Identify which cell holds the provided text, then report its (x, y) central coordinate. 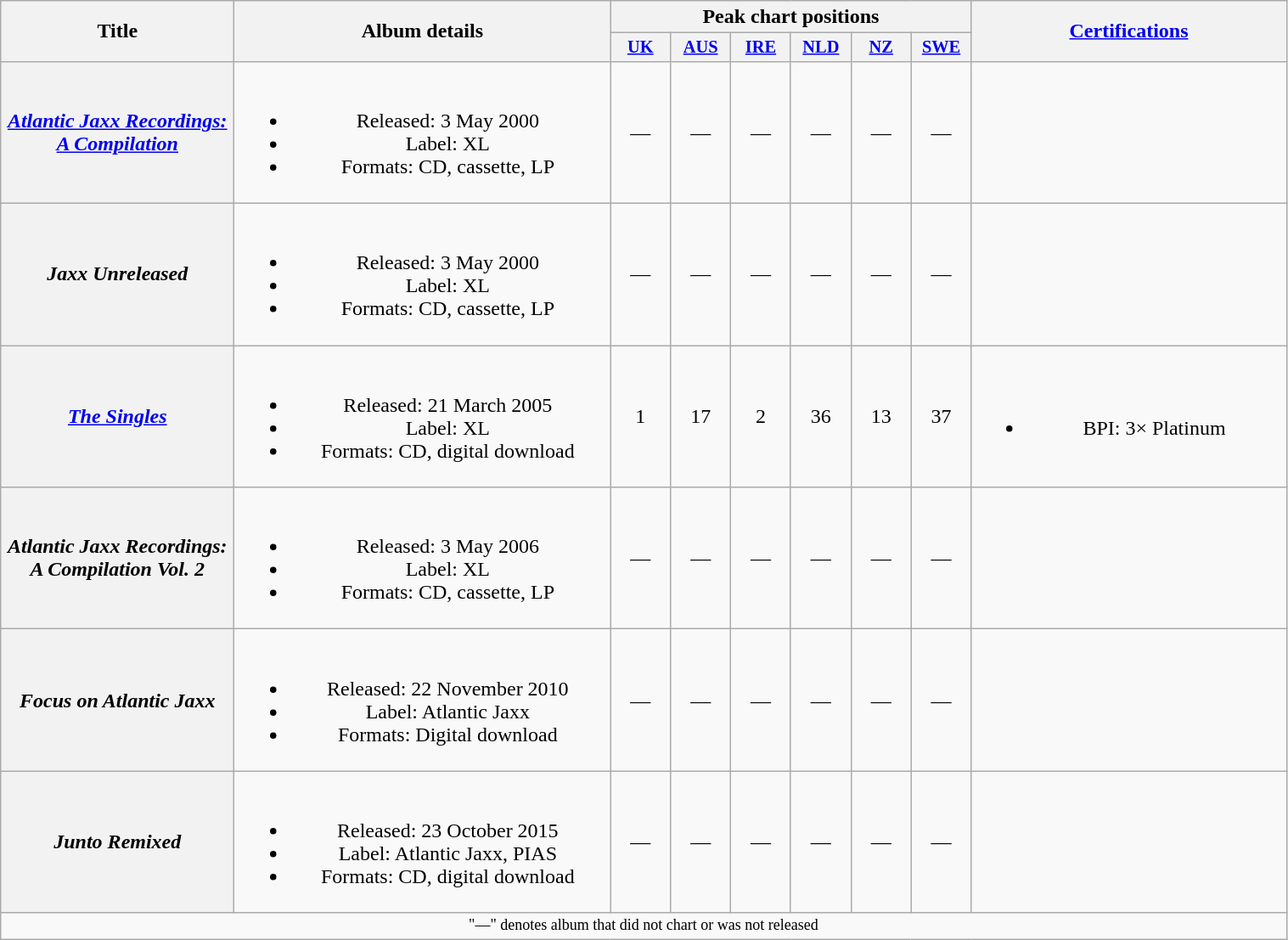
Atlantic Jaxx Recordings: A Compilation Vol. 2 (117, 559)
AUS (701, 48)
Focus on Atlantic Jaxx (117, 700)
Junto Remixed (117, 842)
Released: 21 March 2005Label: XLFormats: CD, digital download (423, 416)
"—" denotes album that did not chart or was not released (644, 926)
13 (881, 416)
36 (820, 416)
The Singles (117, 416)
Jaxx Unreleased (117, 275)
SWE (941, 48)
Album details (423, 31)
BPI: 3× Platinum (1129, 416)
Certifications (1129, 31)
Released: 3 May 2006Label: XLFormats: CD, cassette, LP (423, 559)
Released: 23 October 2015Label: Atlantic Jaxx, PIASFormats: CD, digital download (423, 842)
IRE (761, 48)
Title (117, 31)
NZ (881, 48)
Peak chart positions (791, 17)
Atlantic Jaxx Recordings: A Compilation (117, 132)
UK (640, 48)
17 (701, 416)
1 (640, 416)
NLD (820, 48)
37 (941, 416)
Released: 22 November 2010Label: Atlantic JaxxFormats: Digital download (423, 700)
2 (761, 416)
